Identify which cell holds the provided text, then report its (x, y) central coordinate. 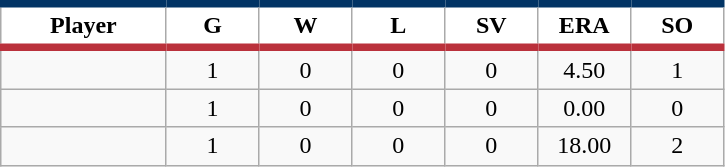
L (398, 26)
ERA (584, 26)
G (212, 26)
W (306, 26)
0.00 (584, 108)
SO (678, 26)
Player (84, 26)
4.50 (584, 68)
SV (492, 26)
2 (678, 146)
18.00 (584, 146)
